For the text-containing cell, return its midpoint in [x, y] coordinate format. 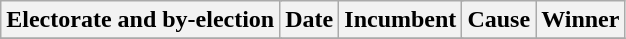
Electorate and by-election [140, 20]
Incumbent [400, 20]
Cause [499, 20]
Winner [580, 20]
Date [310, 20]
